Return the (X, Y) coordinate for the center point of the cell that contains the specified text.  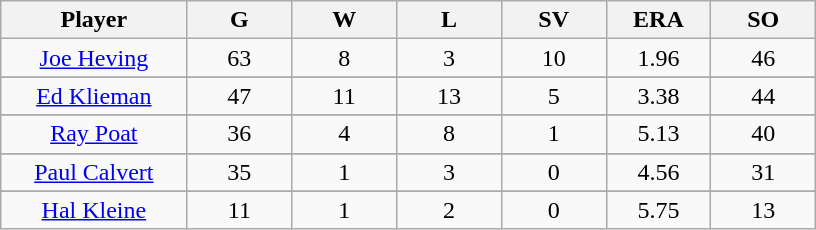
W (344, 20)
5.75 (658, 210)
10 (554, 58)
36 (240, 134)
3.38 (658, 96)
Ed Klieman (94, 96)
SV (554, 20)
Player (94, 20)
4.56 (658, 172)
31 (764, 172)
40 (764, 134)
35 (240, 172)
Paul Calvert (94, 172)
5 (554, 96)
46 (764, 58)
2 (450, 210)
63 (240, 58)
4 (344, 134)
Hal Kleine (94, 210)
47 (240, 96)
SO (764, 20)
Joe Heving (94, 58)
44 (764, 96)
5.13 (658, 134)
G (240, 20)
ERA (658, 20)
L (450, 20)
1.96 (658, 58)
Ray Poat (94, 134)
